From the cell containing the given text, extract its center point as [X, Y] coordinate. 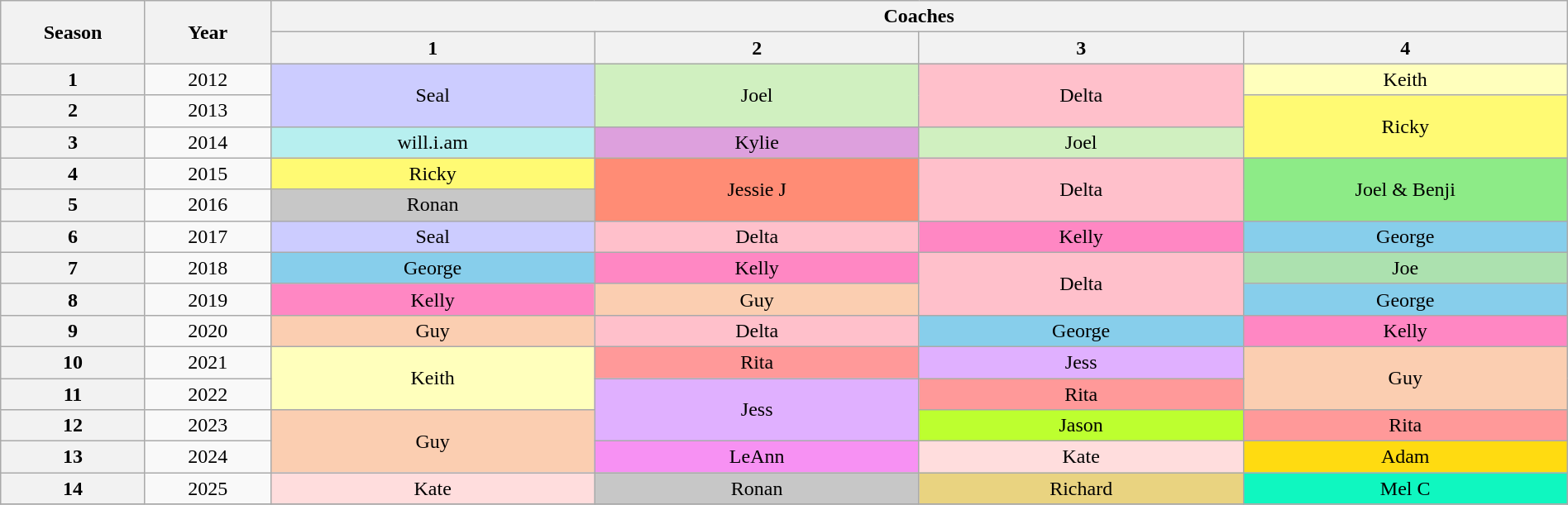
2018 [208, 268]
8 [73, 299]
2015 [208, 174]
LeAnn [757, 457]
Jason [1081, 426]
2016 [208, 205]
will.i.am [433, 142]
5 [73, 205]
2024 [208, 457]
2012 [208, 79]
Richard [1081, 488]
10 [73, 362]
Kylie [757, 142]
Joe [1405, 268]
7 [73, 268]
9 [73, 331]
2021 [208, 362]
Joel & Benji [1405, 189]
14 [73, 488]
Season [73, 32]
2013 [208, 111]
12 [73, 426]
Adam [1405, 457]
2019 [208, 299]
2023 [208, 426]
Year [208, 32]
2020 [208, 331]
6 [73, 236]
13 [73, 457]
11 [73, 394]
Coaches [919, 17]
Jessie J [757, 189]
2014 [208, 142]
Mel C [1405, 488]
2022 [208, 394]
2025 [208, 488]
2017 [208, 236]
